Provide the (x, y) coordinate of the cell's center where the given text is located.  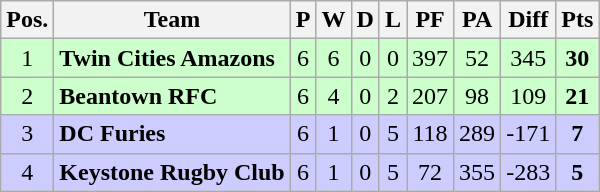
3 (28, 134)
Keystone Rugby Club (172, 172)
118 (430, 134)
D (365, 20)
PA (478, 20)
98 (478, 96)
PF (430, 20)
21 (578, 96)
Twin Cities Amazons (172, 58)
52 (478, 58)
355 (478, 172)
L (392, 20)
P (303, 20)
30 (578, 58)
7 (578, 134)
Team (172, 20)
397 (430, 58)
72 (430, 172)
207 (430, 96)
Beantown RFC (172, 96)
Pts (578, 20)
289 (478, 134)
-283 (528, 172)
345 (528, 58)
109 (528, 96)
DC Furies (172, 134)
-171 (528, 134)
W (334, 20)
Diff (528, 20)
Pos. (28, 20)
